Provide the [x, y] coordinate of the cell's center where the given text is located.  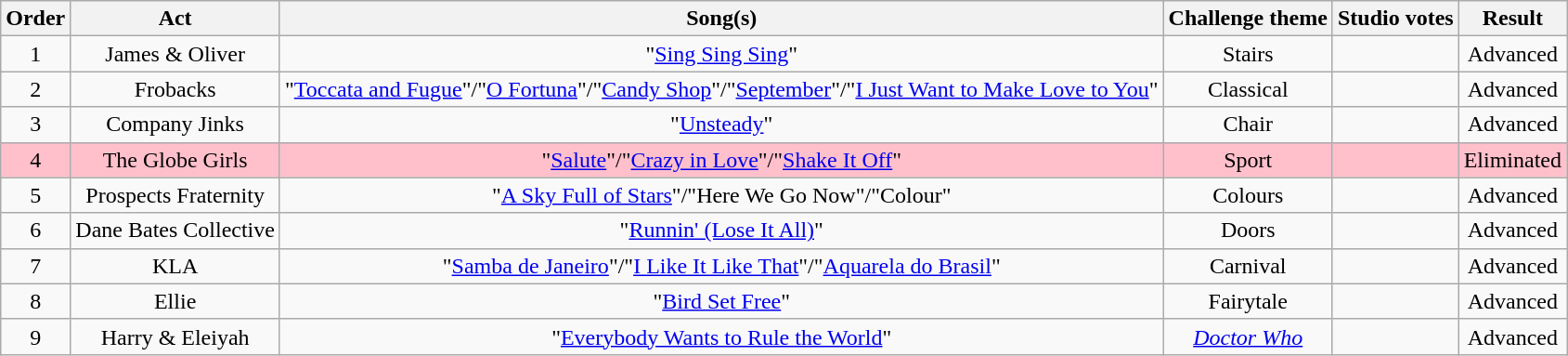
4 [35, 160]
Classical [1248, 89]
3 [35, 125]
Studio votes [1395, 19]
Dane Bates Collective [175, 231]
Company Jinks [175, 125]
Doors [1248, 231]
Challenge theme [1248, 19]
"A Sky Full of Stars"/"Here We Go Now"/"Colour" [721, 195]
2 [35, 89]
Act [175, 19]
Frobacks [175, 89]
Stairs [1248, 54]
Order [35, 19]
"Unsteady" [721, 125]
Carnival [1248, 266]
Doctor Who [1248, 336]
Eliminated [1512, 160]
KLA [175, 266]
"Salute"/"Crazy in Love"/"Shake It Off" [721, 160]
5 [35, 195]
8 [35, 301]
6 [35, 231]
James & Oliver [175, 54]
"Samba de Janeiro"/"I Like It Like That"/"Aquarela do Brasil" [721, 266]
9 [35, 336]
1 [35, 54]
Colours [1248, 195]
7 [35, 266]
The Globe Girls [175, 160]
"Bird Set Free" [721, 301]
"Runnin' (Lose It All)" [721, 231]
Fairytale [1248, 301]
"Sing Sing Sing" [721, 54]
Sport [1248, 160]
Song(s) [721, 19]
"Everybody Wants to Rule the World" [721, 336]
Ellie [175, 301]
Chair [1248, 125]
Prospects Fraternity [175, 195]
Result [1512, 19]
"Toccata and Fugue"/"O Fortuna"/"Candy Shop"/"September"/"I Just Want to Make Love to You" [721, 89]
Harry & Eleiyah [175, 336]
